Determine the [X, Y] coordinate at the center of the cell enclosing the given text.  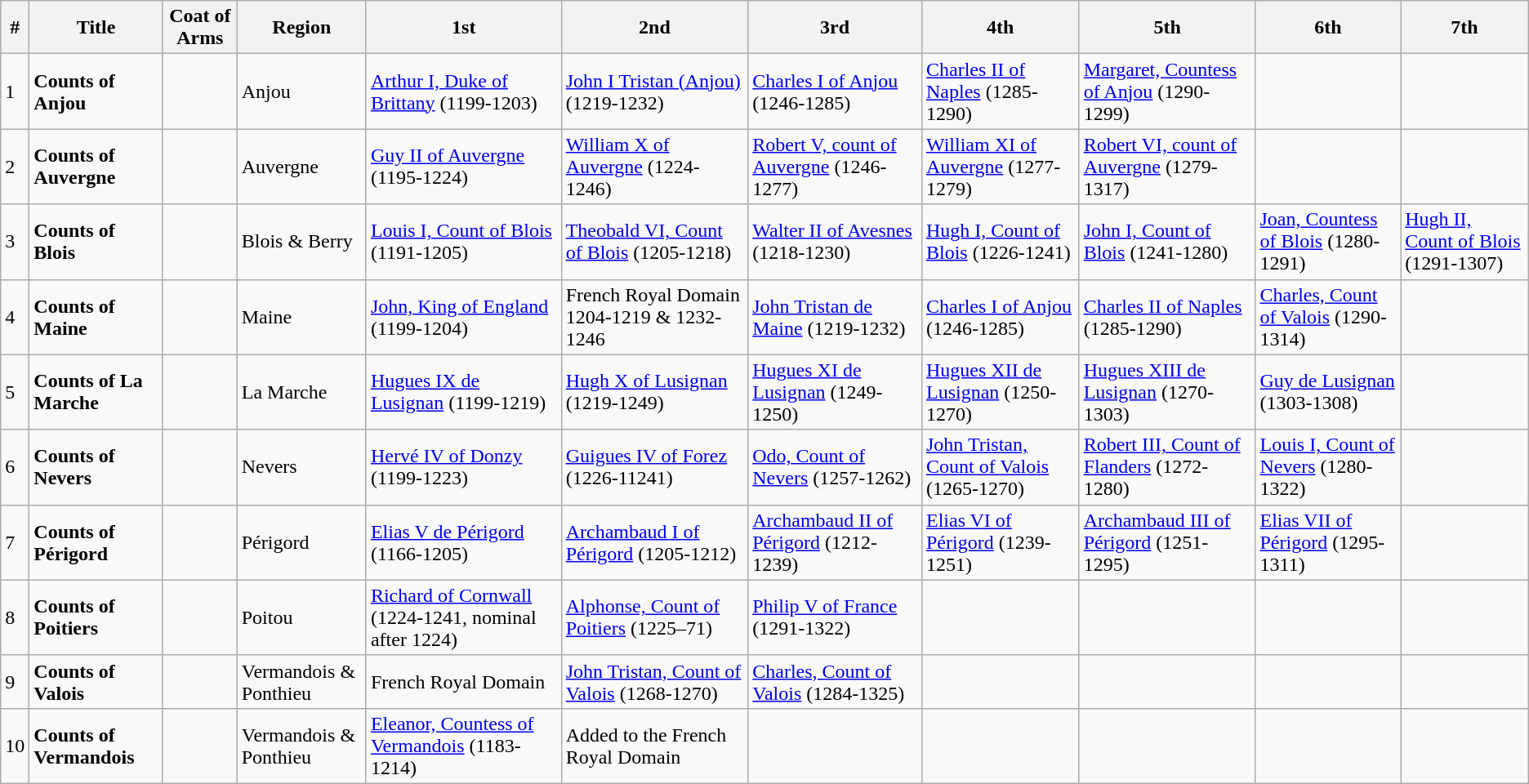
Archambaud II of Périgord (1212-1239) [835, 542]
Alphonse, Count of Poitiers (1225–71) [655, 617]
Hugues IX de Lusignan (1199-1219) [464, 392]
Counts of Vermandois [96, 746]
Robert V, count of Auvergne (1246-1277) [835, 167]
2 [15, 167]
Guy de Lusignan (1303-1308) [1328, 392]
Robert VI, count of Auvergne (1279-1317) [1167, 167]
5th [1167, 28]
4 [15, 317]
Nevers [301, 467]
Arthur I, Duke of Brittany (1199-1203) [464, 91]
6 [15, 467]
Blois & Berry [301, 242]
Odo, Count of Nevers (1257-1262) [835, 467]
Philip V of France (1291-1322) [835, 617]
Counts of Anjou [96, 91]
John Tristan de Maine (1219-1232) [835, 317]
Périgord [301, 542]
Walter II of Avesnes (1218-1230) [835, 242]
6th [1328, 28]
5 [15, 392]
7 [15, 542]
Counts of Périgord [96, 542]
Hugh I, Count of Blois (1226-1241) [1000, 242]
Anjou [301, 91]
John Tristan, Count of Valois (1268-1270) [655, 681]
3 [15, 242]
Counts of Maine [96, 317]
Guy II of Auvergne (1195-1224) [464, 167]
Counts of Blois [96, 242]
9 [15, 681]
John Tristan, Count of Valois (1265-1270) [1000, 467]
Richard of Cornwall (1224-1241, nominal after 1224) [464, 617]
John I Tristan (Anjou) (1219-1232) [655, 91]
Counts of La Marche [96, 392]
Theobald VI, Count of Blois (1205-1218) [655, 242]
Robert III, Count of Flanders (1272-1280) [1167, 467]
Elias VI of Périgord (1239-1251) [1000, 542]
Margaret, Countess of Anjou (1290-1299) [1167, 91]
Archambaud III of Périgord (1251-1295) [1167, 542]
Counts of Valois [96, 681]
Eleanor, Countess of Vermandois (1183-1214) [464, 746]
Counts of Nevers [96, 467]
3rd [835, 28]
Title [96, 28]
Hugh X of Lusignan (1219-1249) [655, 392]
John, King of England (1199-1204) [464, 317]
1st [464, 28]
Archambaud I of Périgord (1205-1212) [655, 542]
William XI of Auvergne (1277-1279) [1000, 167]
Poitou [301, 617]
7th [1465, 28]
John I, Count of Blois (1241-1280) [1167, 242]
Hervé IV of Donzy (1199-1223) [464, 467]
Guigues IV of Forez (1226-11241) [655, 467]
Counts of Poitiers [96, 617]
Hugues XI de Lusignan (1249-1250) [835, 392]
Region [301, 28]
# [15, 28]
Counts of Auvergne [96, 167]
Elias V de Périgord (1166-1205) [464, 542]
8 [15, 617]
Hugues XIII de Lusignan (1270-1303) [1167, 392]
Hugh II, Count of Blois (1291-1307) [1465, 242]
Coat of Arms [199, 28]
1 [15, 91]
Charles, Count of Valois (1284-1325) [835, 681]
French Royal Domain 1204-1219 & 1232-1246 [655, 317]
Charles, Count of Valois (1290-1314) [1328, 317]
Hugues XII de Lusignan (1250-1270) [1000, 392]
Elias VII of Périgord (1295-1311) [1328, 542]
French Royal Domain [464, 681]
Auvergne [301, 167]
10 [15, 746]
Louis I, Count of Nevers (1280-1322) [1328, 467]
William X of Auvergne (1224-1246) [655, 167]
Joan, Countess of Blois (1280-1291) [1328, 242]
Maine [301, 317]
Louis I, Count of Blois (1191-1205) [464, 242]
Added to the French Royal Domain [655, 746]
4th [1000, 28]
2nd [655, 28]
La Marche [301, 392]
